For the text-containing cell, return its midpoint in (x, y) coordinate format. 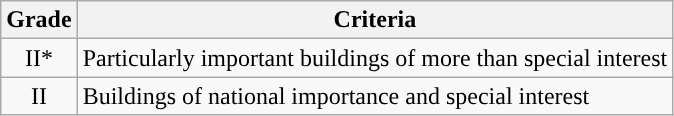
Criteria (375, 20)
II (39, 96)
II* (39, 58)
Particularly important buildings of more than special interest (375, 58)
Buildings of national importance and special interest (375, 96)
Grade (39, 20)
